Output the (X, Y) coordinate of the center of the cell containing the given text.  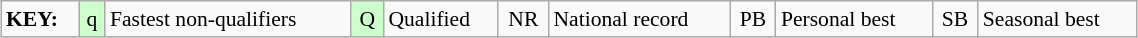
Seasonal best (1058, 19)
q (92, 19)
National record (639, 19)
SB (955, 19)
PB (753, 19)
Fastest non-qualifiers (228, 19)
NR (523, 19)
Qualified (440, 19)
Personal best (854, 19)
Q (367, 19)
KEY: (40, 19)
